Find where the given text appears and provide that cell's center as [x, y] coordinate. 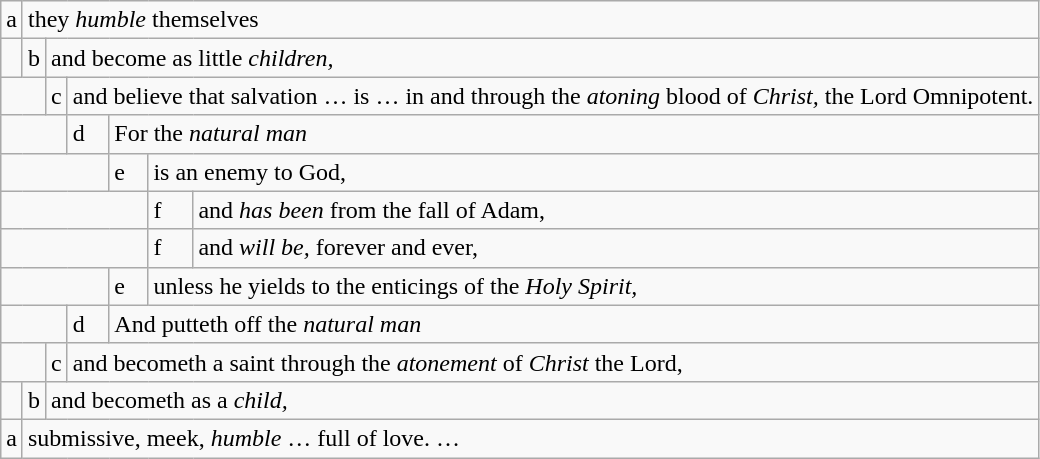
and will be, forever and ever, [616, 248]
submissive, meek, humble … full of love. … [530, 438]
And putteth off the natural man [574, 324]
and believe that salvation … is … in and through the atoning blood of Christ, the Lord Omnipotent. [553, 96]
and becometh as a child, [542, 400]
unless he yields to the enticings of the Holy Spirit, [594, 286]
and become as little children, [542, 58]
For the natural man [574, 134]
and has been from the fall of Adam, [616, 210]
is an enemy to God, [594, 172]
they humble themselves [530, 20]
and becometh a saint through the atonement of Christ the Lord, [553, 362]
